Find where the given text appears and provide that cell's center as (x, y) coordinate. 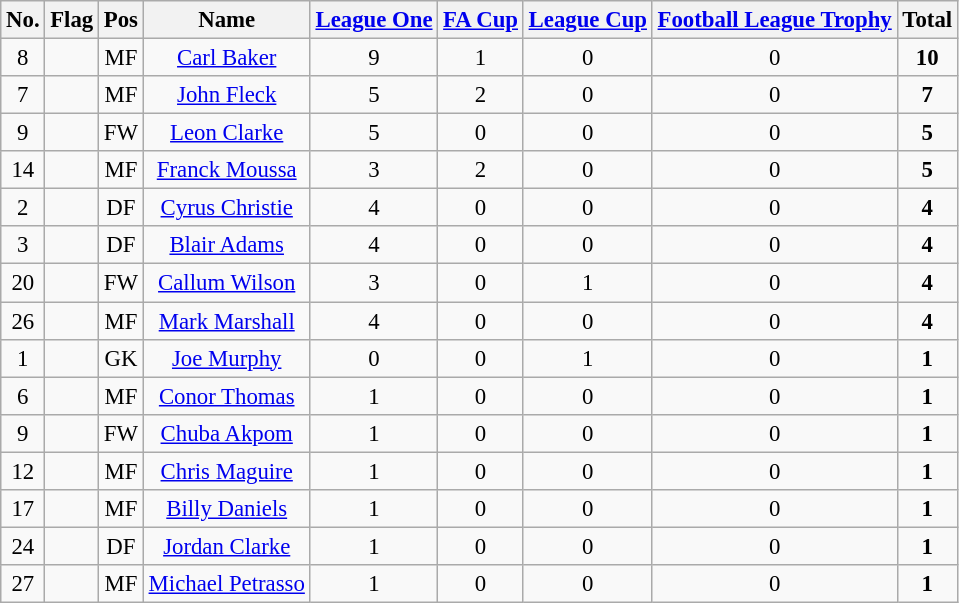
Pos (122, 20)
6 (23, 396)
Leon Clarke (226, 133)
GK (122, 358)
17 (23, 509)
20 (23, 283)
Flag (72, 20)
Billy Daniels (226, 509)
Chuba Akpom (226, 433)
Callum Wilson (226, 283)
14 (23, 170)
10 (927, 58)
Blair Adams (226, 245)
Carl Baker (226, 58)
FA Cup (481, 20)
12 (23, 471)
24 (23, 546)
Joe Murphy (226, 358)
No. (23, 20)
Cyrus Christie (226, 208)
League One (374, 20)
Franck Moussa (226, 170)
Name (226, 20)
League Cup (588, 20)
27 (23, 584)
Conor Thomas (226, 396)
Jordan Clarke (226, 546)
Michael Petrasso (226, 584)
8 (23, 58)
Total (927, 20)
Mark Marshall (226, 321)
26 (23, 321)
John Fleck (226, 95)
Chris Maguire (226, 471)
Football League Trophy (774, 20)
